Provide the [x, y] coordinate of the cell's center where the given text is located.  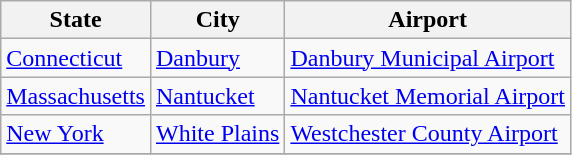
Massachusetts [76, 96]
Nantucket [217, 96]
Nantucket Memorial Airport [428, 96]
Danbury [217, 58]
City [217, 20]
Connecticut [76, 58]
New York [76, 134]
State [76, 20]
White Plains [217, 134]
Danbury Municipal Airport [428, 58]
Westchester County Airport [428, 134]
Airport [428, 20]
